Find where the given text appears and provide that cell's center as [x, y] coordinate. 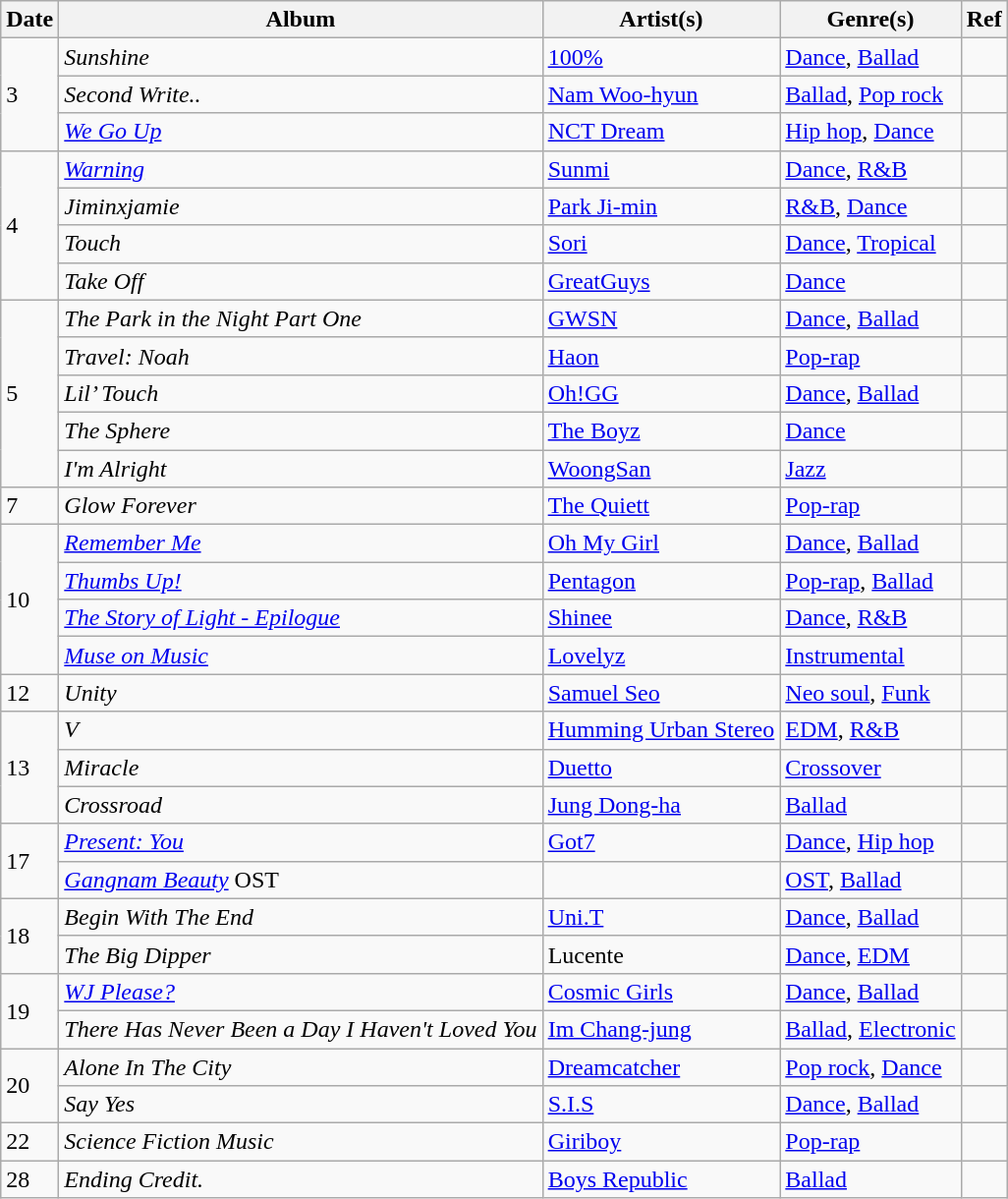
Album [301, 20]
There Has Never Been a Day I Haven't Loved You [301, 1029]
I'm Alright [301, 469]
Cosmic Girls [661, 992]
The Boyz [661, 430]
17 [29, 861]
OST, Ballad [870, 880]
13 [29, 768]
Jazz [870, 469]
Neo soul, Funk [870, 693]
Remember Me [301, 543]
Haon [661, 356]
Present: You [301, 842]
Dreamcatcher [661, 1066]
GWSN [661, 318]
Pop rock, Dance [870, 1066]
18 [29, 936]
Dance, EDM [870, 954]
Sunshine [301, 57]
The Story of Light - Epilogue [301, 618]
12 [29, 693]
Lil’ Touch [301, 393]
Ballad, Pop rock [870, 94]
Crossover [870, 768]
Warning [301, 169]
Instrumental [870, 656]
Begin With The End [301, 917]
Pop-rap, Ballad [870, 581]
Muse on Music [301, 656]
We Go Up [301, 132]
Jiminxjamie [301, 206]
Uni.T [661, 917]
Gangnam Beauty OST [301, 880]
Second Write.. [301, 94]
The Sphere [301, 430]
Alone In The City [301, 1066]
Nam Woo-hyun [661, 94]
Dance, Tropical [870, 244]
The Big Dipper [301, 954]
Im Chang-jung [661, 1029]
Sori [661, 244]
Glow Forever [301, 506]
Dance, Hip hop [870, 842]
Crossroad [301, 805]
Duetto [661, 768]
Ballad, Electronic [870, 1029]
Shinee [661, 618]
Science Fiction Music [301, 1142]
Samuel Seo [661, 693]
NCT Dream [661, 132]
The Park in the Night Part One [301, 318]
Hip hop, Dance [870, 132]
Park Ji-min [661, 206]
Pentagon [661, 581]
Oh My Girl [661, 543]
22 [29, 1142]
Got7 [661, 842]
WoongSan [661, 469]
Oh!GG [661, 393]
Boys Republic [661, 1179]
Lucente [661, 954]
20 [29, 1085]
Unity [301, 693]
5 [29, 393]
Date [29, 20]
V [301, 730]
Ending Credit. [301, 1179]
Giriboy [661, 1142]
Lovelyz [661, 656]
Travel: Noah [301, 356]
Jung Dong-ha [661, 805]
Miracle [301, 768]
Sunmi [661, 169]
Genre(s) [870, 20]
28 [29, 1179]
4 [29, 225]
Touch [301, 244]
Artist(s) [661, 20]
7 [29, 506]
Ref [984, 20]
3 [29, 94]
R&B, Dance [870, 206]
GreatGuys [661, 281]
Say Yes [301, 1105]
Thumbs Up! [301, 581]
Humming Urban Stereo [661, 730]
EDM, R&B [870, 730]
S.I.S [661, 1105]
The Quiett [661, 506]
19 [29, 1010]
10 [29, 599]
Take Off [301, 281]
100% [661, 57]
WJ Please? [301, 992]
